Return the (X, Y) coordinate for the center point of the cell that contains the specified text.  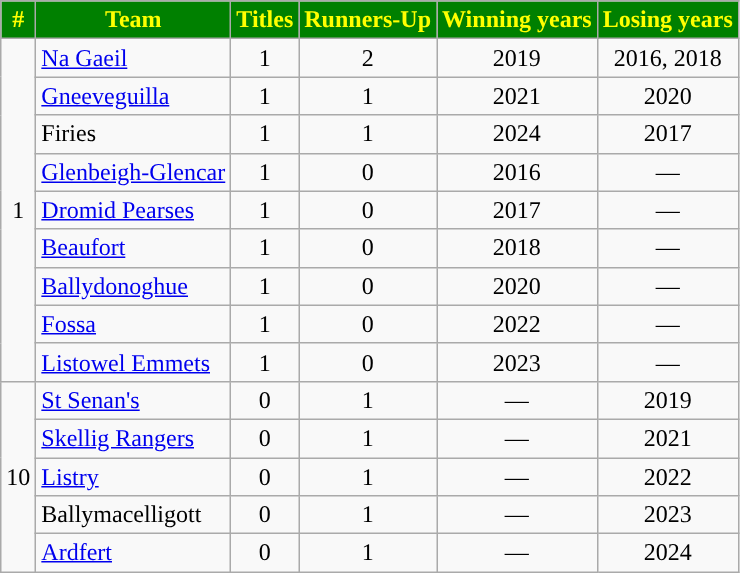
2016, 2018 (668, 58)
Runners-Up (368, 20)
Listry (134, 477)
Beaufort (134, 248)
Gneeveguilla (134, 96)
2018 (518, 248)
Ballymacelligott (134, 515)
Ballydonoghue (134, 286)
2 (368, 58)
Ardfert (134, 553)
Titles (265, 20)
St Senan's (134, 400)
Listowel Emmets (134, 362)
# (18, 20)
Losing years (668, 20)
Firies (134, 134)
Winning years (518, 20)
Fossa (134, 324)
Na Gaeil (134, 58)
Glenbeigh-Glencar (134, 172)
10 (18, 476)
Dromid Pearses (134, 210)
Skellig Rangers (134, 438)
Team (134, 20)
2016 (518, 172)
